Extract the [X, Y] coordinate from the center of the cell holding the provided text.  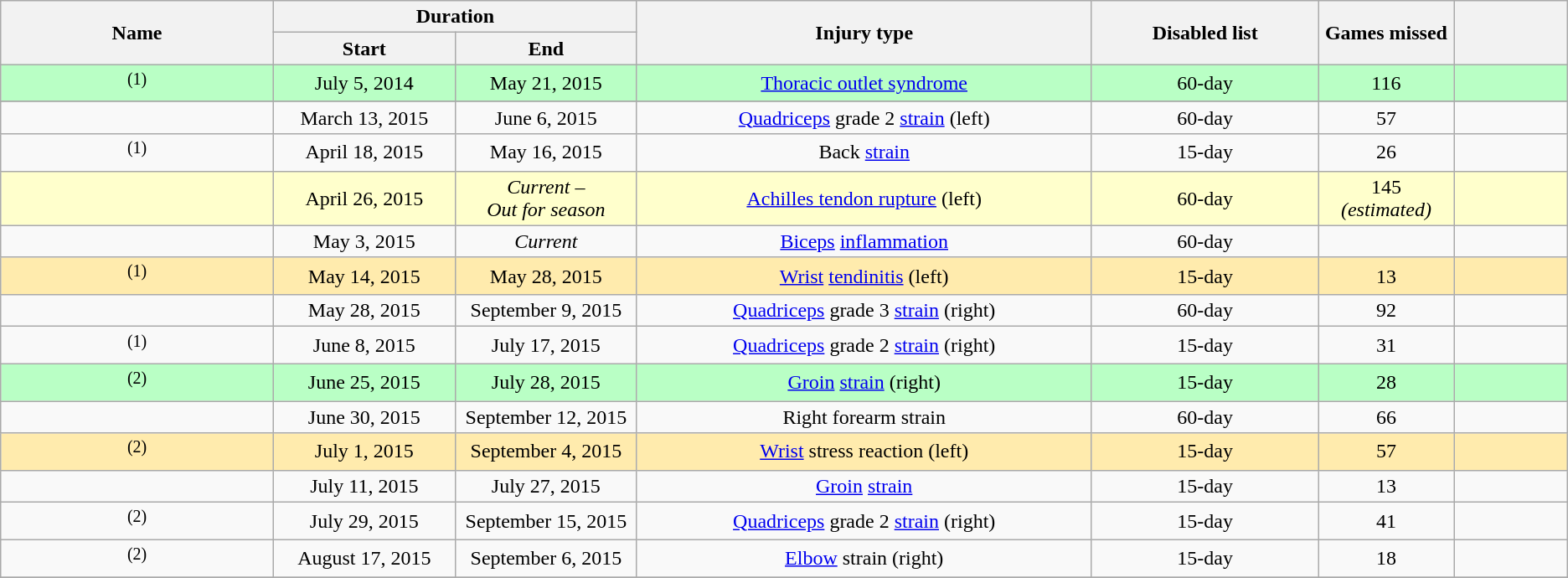
Games missed [1385, 33]
Name [137, 33]
Injury type [864, 33]
28 [1385, 382]
September 4, 2015 [546, 452]
August 17, 2015 [364, 558]
Elbow strain (right) [864, 558]
31 [1385, 345]
June 30, 2015 [364, 417]
26 [1385, 152]
April 18, 2015 [364, 152]
Thoracic outlet syndrome [864, 84]
June 6, 2015 [546, 117]
Groin strain [864, 487]
September 15, 2015 [546, 521]
May 21, 2015 [546, 84]
18 [1385, 558]
Right forearm strain [864, 417]
July 27, 2015 [546, 487]
May 3, 2015 [364, 241]
May 14, 2015 [364, 276]
June 25, 2015 [364, 382]
End [546, 49]
September 6, 2015 [546, 558]
Achilles tendon rupture (left) [864, 198]
Current [546, 241]
66 [1385, 417]
Groin strain (right) [864, 382]
Start [364, 49]
April 26, 2015 [364, 198]
92 [1385, 311]
116 [1385, 84]
145 (estimated) [1385, 198]
June 8, 2015 [364, 345]
May 16, 2015 [546, 152]
Wrist stress reaction (left) [864, 452]
Wrist tendinitis (left) [864, 276]
July 17, 2015 [546, 345]
March 13, 2015 [364, 117]
July 29, 2015 [364, 521]
July 1, 2015 [364, 452]
Biceps inflammation [864, 241]
July 28, 2015 [546, 382]
Back strain [864, 152]
Current – Out for season [546, 198]
Quadriceps grade 2 strain (left) [864, 117]
July 5, 2014 [364, 84]
Duration [455, 17]
Quadriceps grade 3 strain (right) [864, 311]
September 12, 2015 [546, 417]
41 [1385, 521]
Disabled list [1204, 33]
September 9, 2015 [546, 311]
July 11, 2015 [364, 487]
